Determine the [X, Y] coordinate at the center of the cell enclosing the given text.  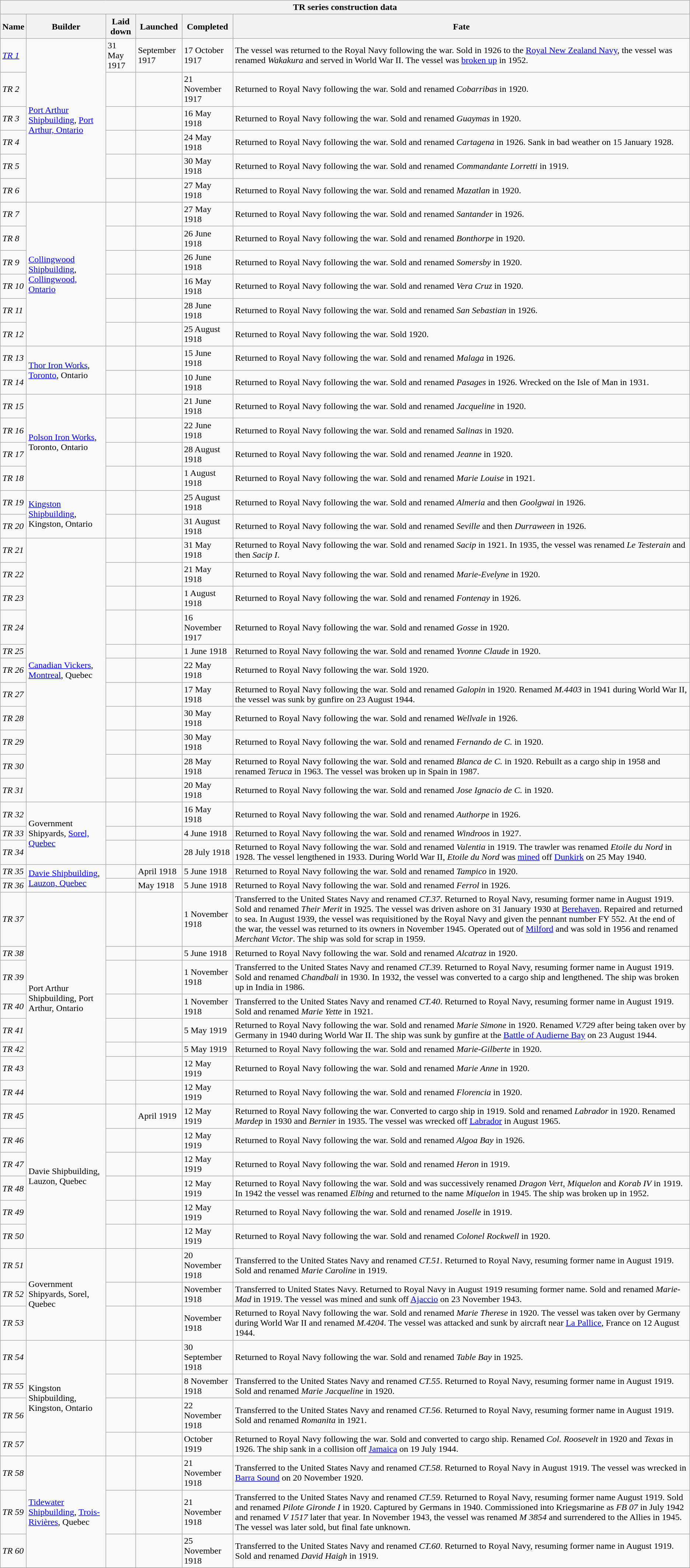
20 November 1918 [208, 1265]
Laid down [121, 27]
Returned to Royal Navy following the war. Sold and renamed Jacqueline in 1920. [461, 406]
TR 46 [13, 1140]
Launched [159, 27]
TR 36 [13, 885]
Returned to Royal Navy following the war. Sold and renamed Windroos in 1927. [461, 833]
30 September 1918 [208, 1357]
21 November 1917 [208, 89]
TR 34 [13, 852]
Canadian Vickers, Montreal, Quebec [66, 670]
21 June 1918 [208, 406]
TR 52 [13, 1294]
Returned to Royal Navy following the war. Sold and renamed Sacip in 1921. In 1935, the vessel was renamed Le Testerain and then Sacip I. [461, 550]
TR 27 [13, 694]
Builder [66, 27]
TR 12 [13, 334]
TR 6 [13, 190]
TR 60 [13, 1551]
Returned to Royal Navy following the war. Sold and renamed Marie Louise in 1921. [461, 478]
21 May 1918 [208, 574]
TR 3 [13, 118]
TR 55 [13, 1386]
TR 18 [13, 478]
31 August 1918 [208, 526]
TR 58 [13, 1473]
Returned to Royal Navy following the war. Sold and renamed Joselle in 1919. [461, 1212]
TR 2 [13, 89]
TR 45 [13, 1116]
Returned to Royal Navy following the war. Sold and renamed Santander in 1926. [461, 214]
TR 40 [13, 1006]
Returned to Royal Navy following the war. Sold and renamed Bonthorpe in 1920. [461, 238]
TR 54 [13, 1357]
Returned to Royal Navy following the war. Sold and renamed Alcatraz in 1920. [461, 953]
TR 26 [13, 670]
31 May 1917 [121, 55]
Returned to Royal Navy following the war. Sold and renamed San Sebastian in 1926. [461, 310]
Returned to Royal Navy following the war. Sold and renamed Commandante Lorretti in 1919. [461, 166]
TR 31 [13, 790]
TR 14 [13, 382]
TR 15 [13, 406]
TR 8 [13, 238]
TR 10 [13, 286]
TR 22 [13, 574]
8 November 1918 [208, 1386]
TR 23 [13, 598]
Returned to Royal Navy following the war. Sold and renamed Salinas in 1920. [461, 430]
September 1917 [159, 55]
TR series construction data [345, 7]
Returned to Royal Navy following the war. Sold and renamed Tampico in 1920. [461, 871]
TR 19 [13, 502]
Returned to Royal Navy following the war. Sold and renamed Fernando de C. in 1920. [461, 742]
Returned to Royal Navy following the war. Sold and renamed Marie-Evelyne in 1920. [461, 574]
Returned to Royal Navy following the war. Sold and renamed Colonel Rockwell in 1920. [461, 1236]
TR 17 [13, 454]
17 May 1918 [208, 694]
Returned to Royal Navy following the war. Sold and renamed Mazatlan in 1920. [461, 190]
Returned to Royal Navy following the war. Sold and renamed Somersby in 1920. [461, 262]
1 June 1918 [208, 651]
TR 57 [13, 1444]
TR 56 [13, 1415]
Returned to Royal Navy following the war. Sold and renamed Almeria and then Goolgwai in 1926. [461, 502]
Fate [461, 27]
TR 25 [13, 651]
Returned to Royal Navy following the war. Sold and renamed Heron in 1919. [461, 1164]
Collingwood Shipbuilding, Collingwood, Ontario [66, 274]
28 June 1918 [208, 310]
Returned to Royal Navy following the war. Sold and renamed Jeanne in 1920. [461, 454]
TR 42 [13, 1049]
TR 24 [13, 627]
22 June 1918 [208, 430]
28 May 1918 [208, 766]
May 1918 [159, 885]
TR 44 [13, 1093]
Name [13, 27]
15 June 1918 [208, 359]
TR 1 [13, 55]
TR 41 [13, 1030]
April 1918 [159, 871]
25 November 1918 [208, 1551]
Thor Iron Works, Toronto, Ontario [66, 370]
Returned to Royal Navy following the war. Sold and renamed Cartagena in 1926. Sank in bad weather on 15 January 1928. [461, 142]
TR 5 [13, 166]
TR 38 [13, 953]
TR 59 [13, 1512]
Returned to Royal Navy following the war. Sold and renamed Gosse in 1920. [461, 627]
Returned to Royal Navy following the war. Sold and renamed Seville and then Durraween in 1926. [461, 526]
20 May 1918 [208, 790]
22 May 1918 [208, 670]
28 July 1918 [208, 852]
31 May 1918 [208, 550]
Returned to Royal Navy following the war. Sold and renamed Ferrol in 1926. [461, 885]
TR 4 [13, 142]
Polson Iron Works, Toronto, Ontario [66, 442]
TR 21 [13, 550]
10 June 1918 [208, 382]
22 November 1918 [208, 1415]
Returned to Royal Navy following the war. Sold and renamed Authorpe in 1926. [461, 814]
TR 30 [13, 766]
TR 33 [13, 833]
Returned to Royal Navy following the war. Sold and renamed Algoa Bay in 1926. [461, 1140]
TR 20 [13, 526]
TR 35 [13, 871]
Returned to Royal Navy following the war. Sold and renamed Jose Ignacio de C. in 1920. [461, 790]
TR 9 [13, 262]
Returned to Royal Navy following the war. Sold and renamed Fontenay in 1926. [461, 598]
TR 39 [13, 977]
TR 11 [13, 310]
TR 49 [13, 1212]
Returned to Royal Navy following the war. Sold and renamed Vera Cruz in 1920. [461, 286]
Returned to Royal Navy following the war. Sold and renamed Wellvale in 1926. [461, 719]
Returned to Royal Navy following the war. Sold and renamed Yvonne Claude in 1920. [461, 651]
Tidewater Shipbuilding, Trois-Rivières, Quebec [66, 1512]
TR 32 [13, 814]
Returned to Royal Navy following the war. Sold and renamed Pasages in 1926. Wrecked on the Isle of Man in 1931. [461, 382]
TR 16 [13, 430]
TR 53 [13, 1323]
TR 50 [13, 1236]
TR 48 [13, 1188]
TR 28 [13, 719]
24 May 1918 [208, 142]
Returned to Royal Navy following the war. Sold and renamed Cobarribas in 1920. [461, 89]
4 June 1918 [208, 833]
Returned to Royal Navy following the war. Sold and renamed Marie Anne in 1920. [461, 1068]
October 1919 [208, 1444]
Returned to Royal Navy following the war. Sold and renamed Florencia in 1920. [461, 1093]
28 August 1918 [208, 454]
Returned to Royal Navy following the war. Sold and renamed Marie-Gilberte in 1920. [461, 1049]
TR 7 [13, 214]
Returned to Royal Navy following the war. Sold and renamed Malaga in 1926. [461, 359]
TR 29 [13, 742]
Completed [208, 27]
17 October 1917 [208, 55]
Returned to Royal Navy following the war. Sold and renamed Guaymas in 1920. [461, 118]
TR 37 [13, 919]
TR 43 [13, 1068]
TR 13 [13, 359]
Returned to Royal Navy following the war. Sold and renamed Table Bay in 1925. [461, 1357]
TR 47 [13, 1164]
April 1919 [159, 1116]
16 November 1917 [208, 627]
TR 51 [13, 1265]
